Return [X, Y] of the center of cell containing provided text 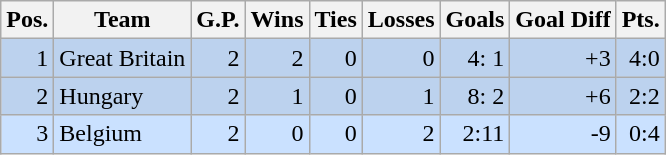
3 [28, 134]
+6 [563, 96]
4: 1 [475, 58]
Hungary [122, 96]
4:0 [640, 58]
8: 2 [475, 96]
-9 [563, 134]
Goal Diff [563, 20]
Losses [401, 20]
2:11 [475, 134]
Belgium [122, 134]
Great Britain [122, 58]
Team [122, 20]
0:4 [640, 134]
Ties [336, 20]
2:2 [640, 96]
Wins [277, 20]
Goals [475, 20]
Pts. [640, 20]
+3 [563, 58]
G.P. [218, 20]
Pos. [28, 20]
